Search for the cell housing the specified text and yield its (X, Y) center coordinate. 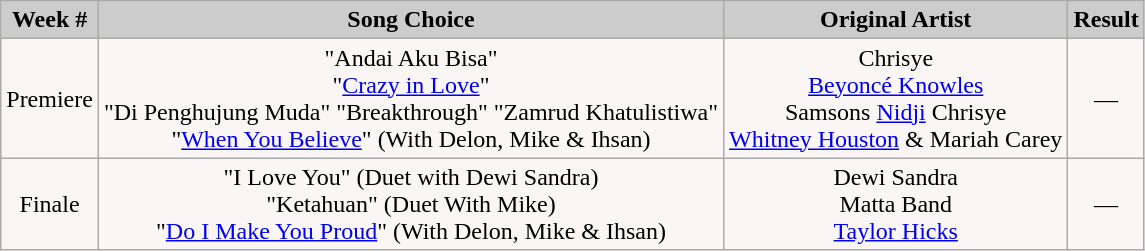
Finale (50, 204)
Original Artist (896, 20)
Week # (50, 20)
Result (1106, 20)
"I Love You" (Duet with Dewi Sandra) "Ketahuan" (Duet With Mike) "Do I Make You Proud" (With Delon, Mike & Ihsan) (410, 204)
Dewi Sandra Matta Band Taylor Hicks (896, 204)
Premiere (50, 98)
Song Choice (410, 20)
Chrisye Beyoncé Knowles Samsons Nidji Chrisye Whitney Houston & Mariah Carey (896, 98)
"Andai Aku Bisa" "Crazy in Love" "Di Penghujung Muda" "Breakthrough" "Zamrud Khatulistiwa" "When You Believe" (With Delon, Mike & Ihsan) (410, 98)
